Locate the cell with the specified text and output its (X, Y) center coordinate. 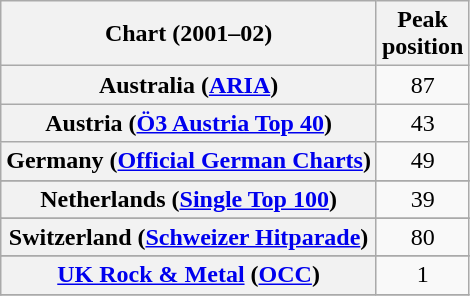
UK Rock & Metal (OCC) (189, 275)
87 (422, 85)
Austria (Ö3 Austria Top 40) (189, 123)
49 (422, 161)
Peakposition (422, 34)
43 (422, 123)
1 (422, 275)
Australia (ARIA) (189, 85)
Netherlands (Single Top 100) (189, 199)
39 (422, 199)
80 (422, 237)
Switzerland (Schweizer Hitparade) (189, 237)
Chart (2001–02) (189, 34)
Germany (Official German Charts) (189, 161)
